Scan for the cell matching the given text and deliver its (X, Y) coordinate at center. 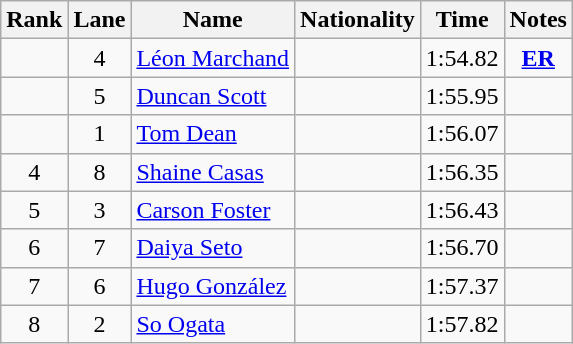
So Ogata (213, 324)
1 (100, 134)
1:56.70 (462, 248)
Carson Foster (213, 210)
1:57.37 (462, 286)
3 (100, 210)
Name (213, 20)
1:57.82 (462, 324)
1:56.07 (462, 134)
1:56.35 (462, 172)
Rank (34, 20)
Daiya Seto (213, 248)
Time (462, 20)
Léon Marchand (213, 58)
1:55.95 (462, 96)
Lane (100, 20)
Duncan Scott (213, 96)
Shaine Casas (213, 172)
ER (538, 58)
1:56.43 (462, 210)
Hugo González (213, 286)
Tom Dean (213, 134)
Notes (538, 20)
2 (100, 324)
1:54.82 (462, 58)
Nationality (358, 20)
